Locate the cell with the specified text and output its (x, y) center coordinate. 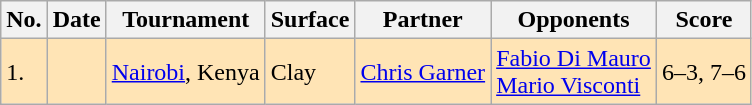
Surface (310, 20)
Score (704, 20)
Date (76, 20)
6–3, 7–6 (704, 72)
Nairobi, Kenya (186, 72)
Fabio Di Mauro Mario Visconti (574, 72)
No. (24, 20)
Partner (423, 20)
Tournament (186, 20)
1. (24, 72)
Chris Garner (423, 72)
Opponents (574, 20)
Clay (310, 72)
